For the text-containing cell, return its midpoint in [x, y] coordinate format. 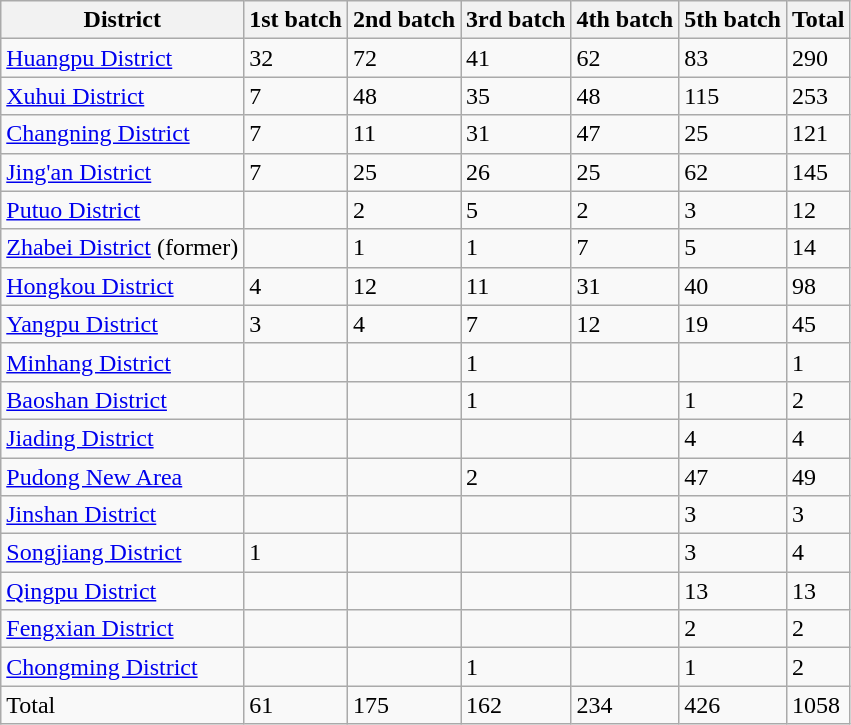
61 [296, 705]
83 [733, 58]
2nd batch [404, 20]
1058 [818, 705]
4th batch [625, 20]
115 [733, 96]
45 [818, 324]
Jinshan District [122, 515]
Songjiang District [122, 553]
Chongming District [122, 667]
72 [404, 58]
Minhang District [122, 362]
Xuhui District [122, 96]
District [122, 20]
175 [404, 705]
Yangpu District [122, 324]
5th batch [733, 20]
426 [733, 705]
19 [733, 324]
Huangpu District [122, 58]
Putuo District [122, 210]
98 [818, 286]
290 [818, 58]
253 [818, 96]
Baoshan District [122, 400]
Zhabei District (former) [122, 248]
1st batch [296, 20]
Changning District [122, 134]
49 [818, 477]
35 [516, 96]
234 [625, 705]
3rd batch [516, 20]
41 [516, 58]
Pudong New Area [122, 477]
145 [818, 172]
Fengxian District [122, 629]
Qingpu District [122, 591]
26 [516, 172]
121 [818, 134]
14 [818, 248]
40 [733, 286]
Jing'an District [122, 172]
Jiading District [122, 438]
162 [516, 705]
32 [296, 58]
Hongkou District [122, 286]
